Search for the cell housing the specified text and yield its (X, Y) center coordinate. 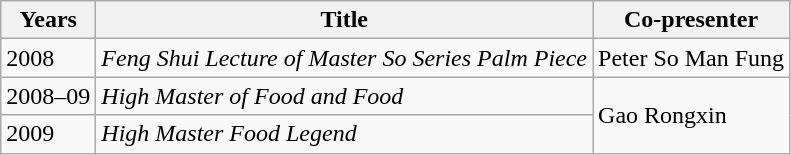
Peter So Man Fung (692, 58)
2008 (48, 58)
Gao Rongxin (692, 115)
High Master Food Legend (344, 134)
Title (344, 20)
Co-presenter (692, 20)
2008–09 (48, 96)
Feng Shui Lecture of Master So Series Palm Piece (344, 58)
Years (48, 20)
High Master of Food and Food (344, 96)
2009 (48, 134)
